Output the (X, Y) coordinate of the center of the cell containing the given text.  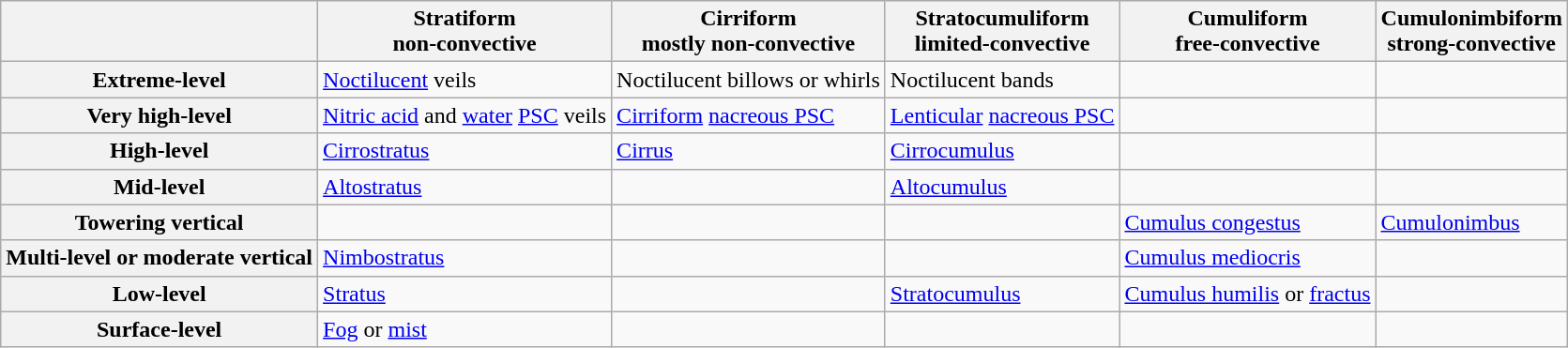
Cirriform mostly non-convective (749, 32)
Cumuliform free-convective (1248, 32)
Mid-level (160, 187)
Cirrocumulus (1002, 151)
Cumulonimbiform strong-convective (1471, 32)
Low-level (160, 294)
Extreme-level (160, 80)
Cirriform nacreous PSC (749, 115)
Very high-level (160, 115)
Multi-level or moderate vertical (160, 258)
Cumulonimbus (1471, 222)
Stratiform non-convective (465, 32)
High-level (160, 151)
Altostratus (465, 187)
Noctilucent bands (1002, 80)
Noctilucent billows or whirls (749, 80)
Towering vertical (160, 222)
Cumulus congestus (1248, 222)
Fog or mist (465, 329)
Stratocumulus (1002, 294)
Lenticular nacreous PSC (1002, 115)
Surface-level (160, 329)
Altocumulus (1002, 187)
Cirrus (749, 151)
Noctilucent veils (465, 80)
Stratus (465, 294)
Cumulus mediocris (1248, 258)
Nitric acid and water PSC veils (465, 115)
Cumulus humilis or fractus (1248, 294)
Nimbostratus (465, 258)
Stratocumuliform limited-convective (1002, 32)
Cirrostratus (465, 151)
